Provide the [X, Y] coordinate of the cell's center where the given text is located.  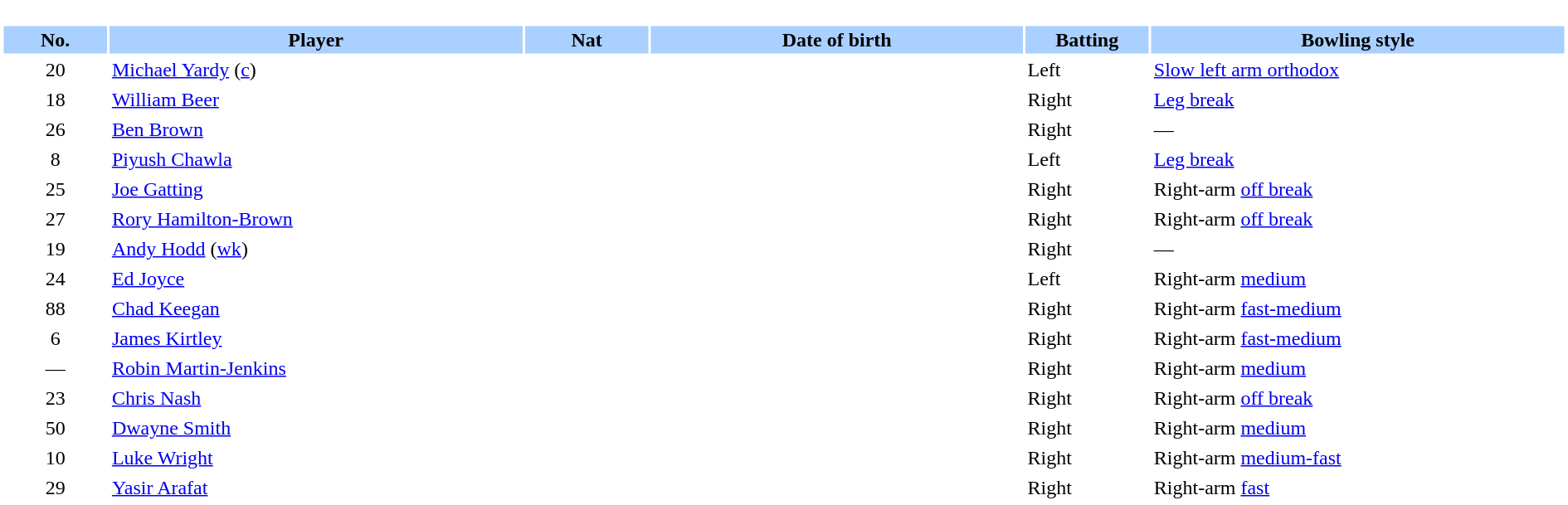
25 [55, 189]
Ed Joyce [316, 279]
Batting [1087, 40]
James Kirtley [316, 338]
Right-arm fast [1358, 488]
Chad Keegan [316, 308]
Andy Hodd (wk) [316, 249]
William Beer [316, 100]
10 [55, 458]
Rory Hamilton-Brown [316, 219]
Joe Gatting [316, 189]
88 [55, 308]
Dwayne Smith [316, 428]
Slow left arm orthodox [1358, 70]
Piyush Chawla [316, 159]
18 [55, 100]
27 [55, 219]
26 [55, 129]
Luke Wright [316, 458]
20 [55, 70]
8 [55, 159]
24 [55, 279]
No. [55, 40]
50 [55, 428]
Robin Martin-Jenkins [316, 368]
19 [55, 249]
Ben Brown [316, 129]
23 [55, 398]
6 [55, 338]
Chris Nash [316, 398]
29 [55, 488]
Date of birth [837, 40]
Nat [586, 40]
Yasir Arafat [316, 488]
Bowling style [1358, 40]
Right-arm medium-fast [1358, 458]
Michael Yardy (c) [316, 70]
Player [316, 40]
